Search for the cell housing the specified text and yield its [X, Y] center coordinate. 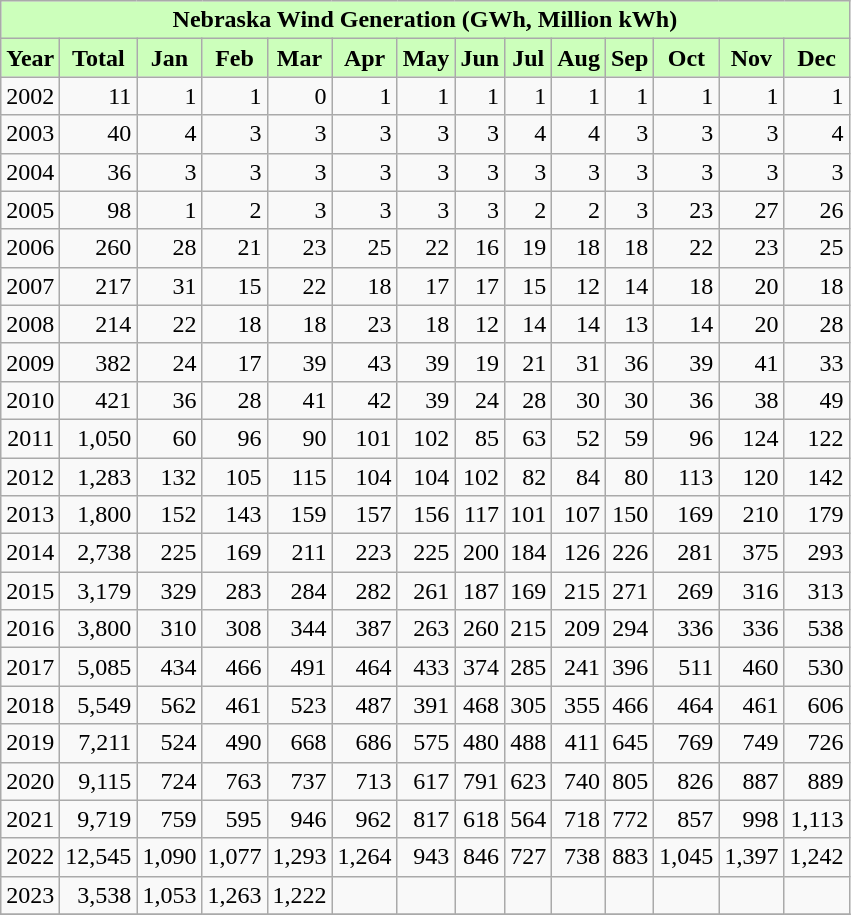
1,090 [170, 857]
606 [816, 705]
857 [686, 819]
618 [480, 819]
60 [170, 438]
1,242 [816, 857]
1,222 [300, 895]
2008 [30, 324]
2021 [30, 819]
59 [629, 438]
421 [98, 400]
490 [234, 743]
84 [579, 477]
Sep [629, 58]
26 [816, 210]
159 [300, 515]
90 [300, 438]
Mar [300, 58]
Jan [170, 58]
1,264 [364, 857]
316 [752, 591]
2014 [30, 553]
2022 [30, 857]
285 [528, 667]
387 [364, 629]
759 [170, 819]
846 [480, 857]
2015 [30, 591]
524 [170, 743]
749 [752, 743]
11 [98, 96]
3,538 [98, 895]
738 [579, 857]
122 [816, 438]
645 [629, 743]
564 [528, 819]
530 [816, 667]
727 [528, 857]
488 [528, 743]
2007 [30, 286]
Jul [528, 58]
962 [364, 819]
998 [752, 819]
9,115 [98, 781]
Total [98, 58]
2006 [30, 248]
0 [300, 96]
13 [629, 324]
1,045 [686, 857]
Dec [816, 58]
575 [426, 743]
187 [480, 591]
27 [752, 210]
2013 [30, 515]
724 [170, 781]
210 [752, 515]
269 [686, 591]
209 [579, 629]
1,397 [752, 857]
98 [98, 210]
1,293 [300, 857]
9,719 [98, 819]
791 [480, 781]
374 [480, 667]
487 [364, 705]
49 [816, 400]
713 [364, 781]
433 [426, 667]
2011 [30, 438]
211 [300, 553]
763 [234, 781]
217 [98, 286]
7,211 [98, 743]
817 [426, 819]
157 [364, 515]
310 [170, 629]
2009 [30, 362]
1,263 [234, 895]
Oct [686, 58]
105 [234, 477]
468 [480, 705]
2012 [30, 477]
16 [480, 248]
200 [480, 553]
241 [579, 667]
124 [752, 438]
2005 [30, 210]
2018 [30, 705]
617 [426, 781]
52 [579, 438]
43 [364, 362]
Jun [480, 58]
2019 [30, 743]
2017 [30, 667]
883 [629, 857]
3,179 [98, 591]
281 [686, 553]
772 [629, 819]
126 [579, 553]
271 [629, 591]
38 [752, 400]
434 [170, 667]
391 [426, 705]
460 [752, 667]
2016 [30, 629]
355 [579, 705]
42 [364, 400]
2020 [30, 781]
284 [300, 591]
411 [579, 743]
85 [480, 438]
523 [300, 705]
3,800 [98, 629]
2002 [30, 96]
223 [364, 553]
2004 [30, 172]
261 [426, 591]
805 [629, 781]
294 [629, 629]
313 [816, 591]
143 [234, 515]
293 [816, 553]
132 [170, 477]
737 [300, 781]
943 [426, 857]
107 [579, 515]
33 [816, 362]
538 [816, 629]
1,053 [170, 895]
117 [480, 515]
115 [300, 477]
562 [170, 705]
283 [234, 591]
179 [816, 515]
Nebraska Wind Generation (GWh, Million kWh) [425, 20]
769 [686, 743]
826 [686, 781]
2023 [30, 895]
375 [752, 553]
1,283 [98, 477]
113 [686, 477]
5,549 [98, 705]
668 [300, 743]
Nov [752, 58]
344 [300, 629]
1,050 [98, 438]
40 [98, 134]
263 [426, 629]
Aug [579, 58]
63 [528, 438]
80 [629, 477]
282 [364, 591]
156 [426, 515]
12,545 [98, 857]
511 [686, 667]
150 [629, 515]
214 [98, 324]
686 [364, 743]
152 [170, 515]
1,113 [816, 819]
5,085 [98, 667]
82 [528, 477]
142 [816, 477]
2010 [30, 400]
491 [300, 667]
Apr [364, 58]
1,800 [98, 515]
889 [816, 781]
396 [629, 667]
2,738 [98, 553]
595 [234, 819]
480 [480, 743]
Feb [234, 58]
Year [30, 58]
946 [300, 819]
1,077 [234, 857]
2003 [30, 134]
329 [170, 591]
382 [98, 362]
226 [629, 553]
May [426, 58]
305 [528, 705]
887 [752, 781]
184 [528, 553]
726 [816, 743]
308 [234, 629]
120 [752, 477]
718 [579, 819]
623 [528, 781]
740 [579, 781]
